Pinpoint the cell where the given text exists, returning its (X, Y) midpoint coordinate. 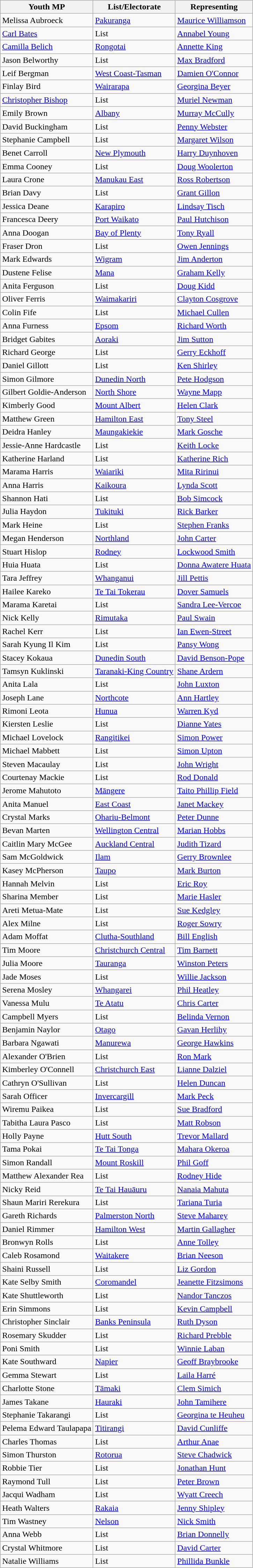
Clem Simich (214, 1388)
Sue Kedgley (214, 910)
James Takane (47, 1402)
Harry Duynhoven (214, 153)
Taito Phillip Field (214, 790)
Waiariki (134, 472)
Aoraki (134, 339)
George Hawkins (214, 1043)
Bronwyn Rolls (47, 1242)
Annabel Young (214, 34)
Natalie Williams (47, 1561)
John Wright (214, 764)
Anita Lala (47, 684)
Nick Smith (214, 1521)
Julia Moore (47, 963)
Emma Cooney (47, 166)
Christchurch Central (134, 950)
Matt Robson (214, 1123)
Anna Furness (47, 326)
Jim Anderton (214, 259)
Whanganui (134, 578)
Simon Thurston (47, 1455)
Paul Swain (214, 618)
Sue Bradford (214, 1109)
John Tamihere (214, 1402)
Manukau East (134, 180)
Richard Prebble (214, 1335)
Deidra Hanley (47, 432)
Sandra Lee-Vercoe (214, 605)
Grant Gillon (214, 193)
John Luxton (214, 684)
Wigram (134, 259)
Barbara Ngawati (47, 1043)
Mark Burton (214, 870)
Erin Simmons (47, 1309)
Campbell Myers (47, 1017)
Michael Lovelock (47, 737)
Sharina Member (47, 897)
Mahara Okeroa (214, 1149)
Crystal Whitmore (47, 1548)
Waitakere (134, 1256)
Gemma Stewart (47, 1375)
Jill Pettis (214, 578)
Marama Harris (47, 472)
Vanessa Mulu (47, 1003)
Mount Roskill (134, 1162)
Julia Haydon (47, 512)
Steve Chadwick (214, 1455)
Marian Hobbs (214, 831)
Nicky Reid (47, 1189)
Brian Donnelly (214, 1534)
Nelson (134, 1521)
Peter Dunne (214, 817)
Tim Barnett (214, 950)
Areti Metua-Mate (47, 910)
Wayne Mapp (214, 392)
Kevin Campbell (214, 1309)
Clutha-Southland (134, 937)
Port Waikato (134, 220)
Damien O'Connor (214, 73)
Gilbert Goldie-Anderson (47, 392)
Donna Awatere Huata (214, 565)
Napier (134, 1362)
Richard George (47, 352)
Simon Power (214, 737)
Huia Huata (47, 565)
Dianne Yates (214, 724)
Judith Tizard (214, 844)
Rotorua (134, 1455)
Anita Manuel (47, 804)
Daniel Gillott (47, 365)
Warren Kyd (214, 711)
Bill English (214, 937)
Anna Webb (47, 1534)
Shane Ardern (214, 671)
Tabitha Laura Pasco (47, 1123)
Winston Peters (214, 963)
Albany (134, 113)
John Carter (214, 538)
Ken Shirley (214, 365)
Laila Harré (214, 1375)
Charles Thomas (47, 1442)
Adam Moffat (47, 937)
Katherine Rich (214, 459)
Roger Sowry (214, 923)
Jessica Deane (47, 206)
Northcote (134, 698)
Taupo (134, 870)
Tāmaki (134, 1388)
Anne Tolley (214, 1242)
Holly Payne (47, 1136)
Jim Sutton (214, 339)
Jenny Shipley (214, 1508)
Lockwood Smith (214, 551)
Representing (214, 7)
Mark Heine (47, 525)
Marie Hasler (214, 897)
Camilla Belich (47, 47)
Bridget Gabites (47, 339)
Wiremu Paikea (47, 1109)
Oliver Ferris (47, 299)
Lynda Scott (214, 485)
Matthew Green (47, 419)
Crystal Marks (47, 817)
East Coast (134, 804)
Rodney (134, 551)
Dover Samuels (214, 592)
Gavan Herlihy (214, 1030)
Laura Crone (47, 180)
Wyatt Creech (214, 1495)
Hunua (134, 711)
Kasey McPherson (47, 870)
Shaini Russell (47, 1269)
Winnie Laban (214, 1348)
Caleb Rosamond (47, 1256)
Helen Clark (214, 406)
Shannon Hati (47, 498)
Phil Heatley (214, 990)
Katherine Harland (47, 459)
West Coast-Tasman (134, 73)
Rimoni Leota (47, 711)
Geoff Braybrooke (214, 1362)
Margaret Wilson (214, 140)
Bay of Plenty (134, 233)
Richard Worth (214, 326)
Matthew Alexander Rea (47, 1176)
Phil Goff (214, 1162)
Anna Doogan (47, 233)
Ann Hartley (214, 698)
Stacey Kokaua (47, 658)
Georgina te Heuheu (214, 1415)
Stuart Hislop (47, 551)
Te Tai Tonga (134, 1149)
Rongotai (134, 47)
Benjamin Naylor (47, 1030)
Otago (134, 1030)
Paul Hutchison (214, 220)
Mount Albert (134, 406)
Joseph Lane (47, 698)
Dustene Felise (47, 273)
Gareth Richards (47, 1216)
North Shore (134, 392)
Maungakiekie (134, 432)
Hamilton West (134, 1229)
Caitlin Mary McGee (47, 844)
Kate Southward (47, 1362)
Sarah Officer (47, 1096)
Ruth Dyson (214, 1322)
Jessie-Anne Hardcastle (47, 445)
Stephanie Takarangi (47, 1415)
Jeanette Fitzsimons (214, 1282)
Ohariu-Belmont (134, 817)
Tamsyn Kuklinski (47, 671)
Lianne Dalziel (214, 1070)
Willie Jackson (214, 976)
Sam McGoldwick (47, 857)
Eric Roy (214, 884)
List/Electorate (134, 7)
Tony Ryall (214, 233)
Ian Ewen-Street (214, 631)
Trevor Mallard (214, 1136)
Doug Woolerton (214, 166)
Benet Carroll (47, 153)
Shaun Mariri Rerekura (47, 1202)
Helen Duncan (214, 1083)
Whangarei (134, 990)
Maurice Williamson (214, 20)
Jonathan Hunt (214, 1468)
Rodney Hide (214, 1176)
Alex Milne (47, 923)
Auckland Central (134, 844)
Georgina Beyer (214, 87)
David Carter (214, 1548)
Karapiro (134, 206)
Youth MP (47, 7)
Coromandel (134, 1282)
Dunedin South (134, 658)
Ilam (134, 857)
Hamilton East (134, 419)
Sarah Kyung Il Kim (47, 645)
Manurewa (134, 1043)
Māngere (134, 790)
Owen Jennings (214, 246)
Christopher Sinclair (47, 1322)
Tim Moore (47, 950)
Tony Steel (214, 419)
Mark Gosche (214, 432)
Invercargill (134, 1096)
Belinda Vernon (214, 1017)
Courtenay Mackie (47, 777)
Lindsay Tisch (214, 206)
Tariana Turia (214, 1202)
Finlay Bird (47, 87)
Ron Mark (214, 1056)
Pakuranga (134, 20)
Carl Bates (47, 34)
Martin Gallagher (214, 1229)
Janet Mackey (214, 804)
Fraser Dron (47, 246)
Chris Carter (214, 1003)
Pansy Wong (214, 645)
Emily Brown (47, 113)
Kimberley O'Connell (47, 1070)
Francesca Deery (47, 220)
Rimutaka (134, 618)
Kimberly Good (47, 406)
Kaikoura (134, 485)
Poni Smith (47, 1348)
Te Tai Tokerau (134, 592)
Colin Fife (47, 312)
Anita Ferguson (47, 286)
Kiersten Leslie (47, 724)
Ross Robertson (214, 180)
Gerry Brownlee (214, 857)
Rod Donald (214, 777)
Stephen Franks (214, 525)
Rosemary Skudder (47, 1335)
Penny Webster (214, 126)
Jade Moses (47, 976)
Pete Hodgson (214, 379)
Nandor Tanczos (214, 1295)
Keith Locke (214, 445)
Dunedin North (134, 379)
Doug Kidd (214, 286)
Bob Simcock (214, 498)
Bevan Marten (47, 831)
Simon Upton (214, 751)
Banks Peninsula (134, 1322)
Phillida Bunkle (214, 1561)
Heath Walters (47, 1508)
Raymond Tull (47, 1481)
Jacqui Wadham (47, 1495)
Tim Wastney (47, 1521)
Robbie Tier (47, 1468)
David Cunliffe (214, 1428)
Megan Henderson (47, 538)
Mark Edwards (47, 259)
Hutt South (134, 1136)
Steve Maharey (214, 1216)
Stephanie Campbell (47, 140)
Jerome Mahutoto (47, 790)
Tukituki (134, 512)
Rachel Kerr (47, 631)
Nick Kelly (47, 618)
Simon Gilmore (47, 379)
Marama Karetai (47, 605)
Epsom (134, 326)
Mark Peck (214, 1096)
Muriel Newman (214, 100)
New Plymouth (134, 153)
Michael Cullen (214, 312)
Hannah Melvin (47, 884)
Te Tai Hauāuru (134, 1189)
Rick Barker (214, 512)
Tama Pokai (47, 1149)
Taranaki-King Country (134, 671)
Anna Harris (47, 485)
Annette King (214, 47)
Michael Mabbett (47, 751)
Brian Davy (47, 193)
Clayton Cosgrove (214, 299)
Daniel Rimmer (47, 1229)
Titirangi (134, 1428)
Christchurch East (134, 1070)
Murray McCully (214, 113)
Wellington Central (134, 831)
Waimakariri (134, 299)
Graham Kelly (214, 273)
Northland (134, 538)
Rangitikei (134, 737)
Nanaia Mahuta (214, 1189)
Tauranga (134, 963)
Mita Ririnui (214, 472)
Liz Gordon (214, 1269)
Jason Belworthy (47, 60)
Mana (134, 273)
Leif Bergman (47, 73)
Gerry Eckhoff (214, 352)
David Benson-Pope (214, 658)
Arthur Anae (214, 1442)
Pelema Edward Taulapapa (47, 1428)
Rakaia (134, 1508)
Hauraki (134, 1402)
Hailee Kareko (47, 592)
Christopher Bishop (47, 100)
Peter Brown (214, 1481)
Melissa Aubroeck (47, 20)
Alexander O'Brien (47, 1056)
Tara Jeffrey (47, 578)
Simon Randall (47, 1162)
Kate Shuttleworth (47, 1295)
Wairarapa (134, 87)
Palmerston North (134, 1216)
Max Bradford (214, 60)
Te Atatu (134, 1003)
Charlotte Stone (47, 1388)
Serena Mosley (47, 990)
Steven Macaulay (47, 764)
Brian Neeson (214, 1256)
Kate Selby Smith (47, 1282)
David Buckingham (47, 126)
Cathryn O'Sullivan (47, 1083)
